From the cell containing the given text, extract its center point as [X, Y] coordinate. 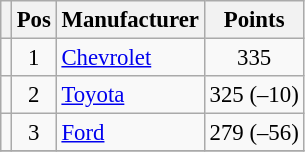
325 (–10) [254, 95]
Points [254, 20]
Pos [34, 20]
Chevrolet [130, 58]
Manufacturer [130, 20]
Ford [130, 133]
3 [34, 133]
1 [34, 58]
335 [254, 58]
279 (–56) [254, 133]
Toyota [130, 95]
2 [34, 95]
